From the cell containing the given text, extract its center point as [X, Y] coordinate. 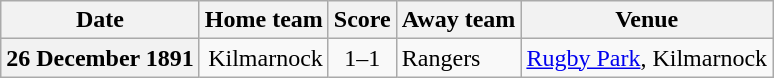
Venue [647, 20]
26 December 1891 [100, 58]
Kilmarnock [264, 58]
Home team [264, 20]
Rugby Park, Kilmarnock [647, 58]
Rangers [458, 58]
1–1 [362, 58]
Away team [458, 20]
Date [100, 20]
Score [362, 20]
